Output the [x, y] coordinate of the center of the cell containing the given text.  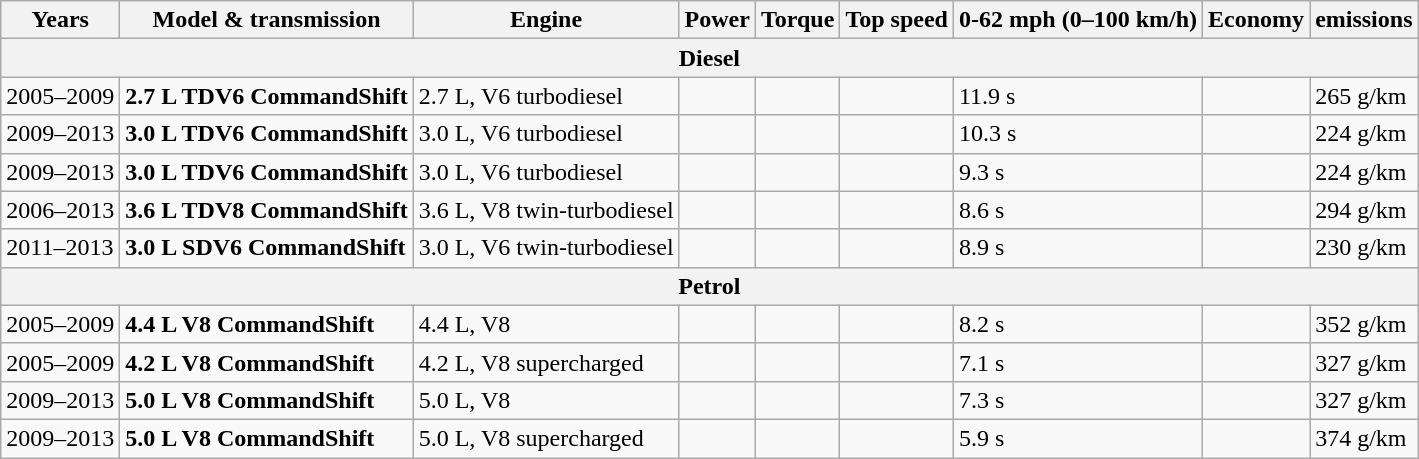
Model & transmission [266, 20]
11.9 s [1078, 96]
Diesel [710, 58]
2006–2013 [60, 210]
4.2 L, V8 supercharged [546, 362]
Power [717, 20]
9.3 s [1078, 172]
emissions [1364, 20]
Engine [546, 20]
5.0 L, V8 supercharged [546, 438]
294 g/km [1364, 210]
2.7 L, V6 turbodiesel [546, 96]
Economy [1256, 20]
8.2 s [1078, 324]
374 g/km [1364, 438]
8.6 s [1078, 210]
3.0 L SDV6 CommandShift [266, 248]
4.2 L V8 CommandShift [266, 362]
3.6 L TDV8 CommandShift [266, 210]
7.1 s [1078, 362]
7.3 s [1078, 400]
Torque [797, 20]
0-62 mph (0–100 km/h) [1078, 20]
5.9 s [1078, 438]
265 g/km [1364, 96]
5.0 L, V8 [546, 400]
Top speed [897, 20]
4.4 L, V8 [546, 324]
3.6 L, V8 twin-turbodiesel [546, 210]
Years [60, 20]
352 g/km [1364, 324]
10.3 s [1078, 134]
230 g/km [1364, 248]
8.9 s [1078, 248]
3.0 L, V6 twin-turbodiesel [546, 248]
2011–2013 [60, 248]
4.4 L V8 CommandShift [266, 324]
2.7 L TDV6 CommandShift [266, 96]
Petrol [710, 286]
